Scan for the cell matching the given text and deliver its [x, y] coordinate at center. 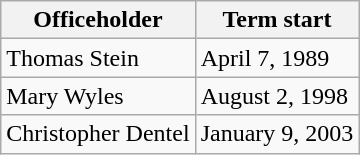
Officeholder [98, 20]
January 9, 2003 [277, 134]
August 2, 1998 [277, 96]
April 7, 1989 [277, 58]
Mary Wyles [98, 96]
Christopher Dentel [98, 134]
Term start [277, 20]
Thomas Stein [98, 58]
